Determine the (X, Y) coordinate at the center of the cell enclosing the given text.  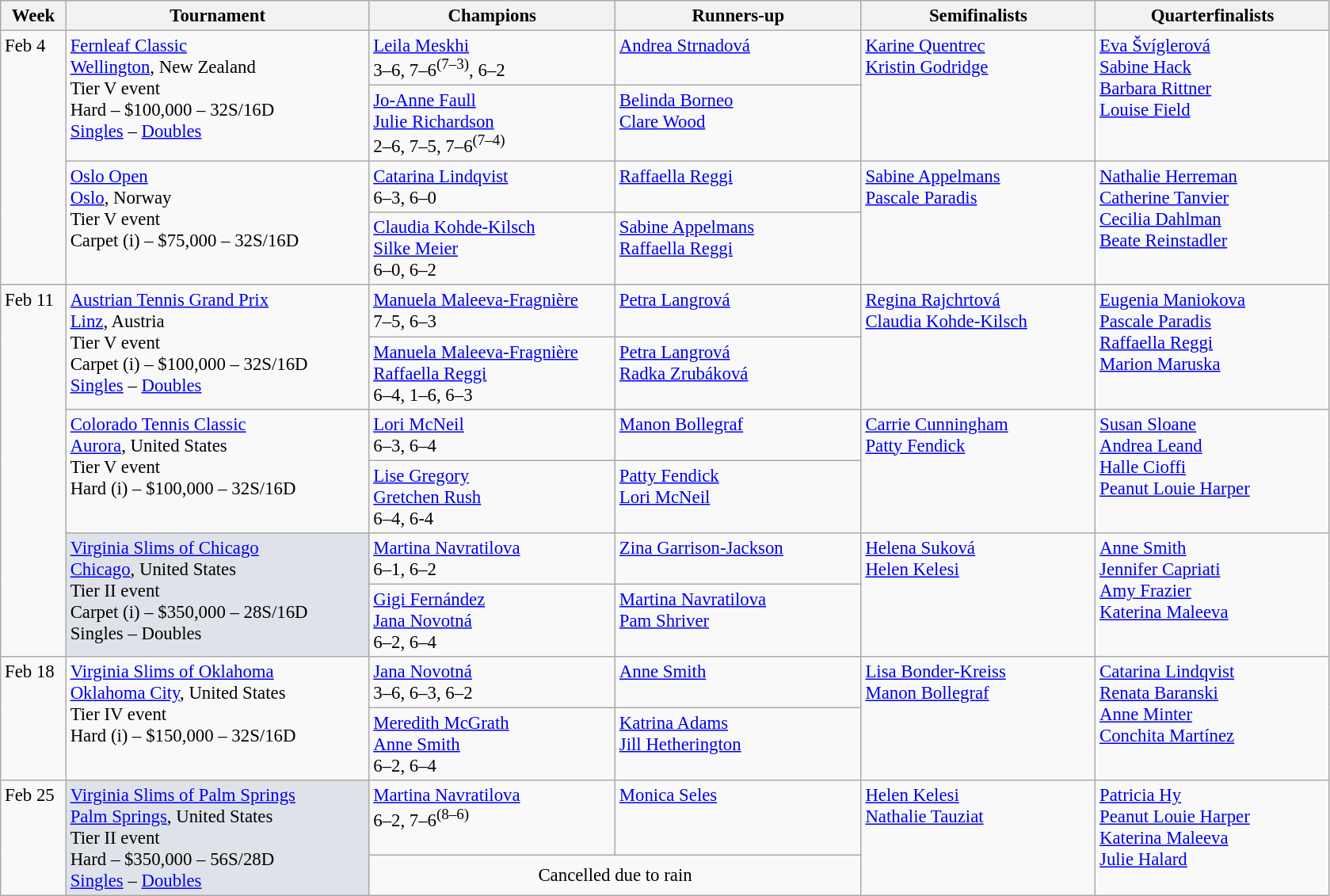
Virginia Slims of Chicago Chicago, United StatesTier II event Carpet (i) – $350,000 – 28S/16DSingles – Doubles (217, 594)
Cancelled due to rain (615, 875)
Karine Quentrec Kristin Godridge (978, 97)
Tournament (217, 16)
Meredith McGrath Anne Smith6–2, 6–4 (493, 744)
Leila Meskhi3–6, 7–6(7–3), 6–2 (493, 59)
Helena Suková Helen Kelesi (978, 594)
Virginia Slims of Palm Springs Palm Springs, United StatesTier II event Hard – $350,000 – 56S/28DSingles – Doubles (217, 838)
Katrina Adams Jill Hetherington (738, 744)
Petra Langrová Radka Zrubáková (738, 373)
Martina Navratilova6–1, 6–2 (493, 558)
Zina Garrison-Jackson (738, 558)
Oslo Open Oslo, NorwayTier V event Carpet (i) – $75,000 – 32S/16D (217, 223)
Eva Švíglerová Sabine Hack Barbara Rittner Louise Field (1213, 97)
Austrian Tennis Grand Prix Linz, AustriaTier V event Carpet (i) – $100,000 – 32S/16DSingles – Doubles (217, 347)
Colorado Tennis Classic Aurora, United StatesTier V event Hard (i) – $100,000 – 32S/16D (217, 471)
Martina Navratilova Pam Shriver (738, 620)
Anne Smith Jennifer Capriati Amy Frazier Katerina Maleeva (1213, 594)
Monica Seles (738, 818)
Virginia Slims of Oklahoma Oklahoma City, United StatesTier IV event Hard (i) – $150,000 – 32S/16D (217, 719)
Manon Bollegraf (738, 434)
Feb 18 (33, 719)
Week (33, 16)
Susan Sloane Andrea Leand Halle Cioffi Peanut Louie Harper (1213, 471)
Feb 4 (33, 158)
Champions (493, 16)
Feb 25 (33, 838)
Quarterfinalists (1213, 16)
Lise Gregory Gretchen Rush6–4, 6-4 (493, 497)
Carrie Cunningham Patty Fendick (978, 471)
Jo-Anne Faull Julie Richardson2–6, 7–5, 7–6(7–4) (493, 124)
Manuela Maleeva-Fragnière Raffaella Reggi6–4, 1–6, 6–3 (493, 373)
Andrea Strnadová (738, 59)
Nathalie Herreman Catherine Tanvier Cecilia Dahlman Beate Reinstadler (1213, 223)
Helen Kelesi Nathalie Tauziat (978, 838)
Patricia Hy Peanut Louie Harper Katerina Maleeva Julie Halard (1213, 838)
Petra Langrová (738, 311)
Gigi Fernández Jana Novotná6–2, 6–4 (493, 620)
Patty Fendick Lori McNeil (738, 497)
Sabine Appelmans Pascale Paradis (978, 223)
Eugenia Maniokova Pascale Paradis Raffaella Reggi Marion Maruska (1213, 347)
Runners-up (738, 16)
Manuela Maleeva-Fragnière7–5, 6–3 (493, 311)
Anne Smith (738, 683)
Catarina Lindqvist6–3, 6–0 (493, 187)
Lori McNeil6–3, 6–4 (493, 434)
Belinda Borneo Clare Wood (738, 124)
Semifinalists (978, 16)
Feb 11 (33, 471)
Jana Novotná3–6, 6–3, 6–2 (493, 683)
Martina Navratilova6–2, 7–6(8–6) (493, 818)
Catarina Lindqvist Renata Baranski Anne Minter Conchita Martínez (1213, 719)
Sabine Appelmans Raffaella Reggi (738, 249)
Claudia Kohde-Kilsch Silke Meier6–0, 6–2 (493, 249)
Lisa Bonder-Kreiss Manon Bollegraf (978, 719)
Fernleaf Classic Wellington, New ZealandTier V event Hard – $100,000 – 32S/16DSingles – Doubles (217, 97)
Regina Rajchrtová Claudia Kohde-Kilsch (978, 347)
Raffaella Reggi (738, 187)
